Identify which cell holds the provided text, then report its (X, Y) central coordinate. 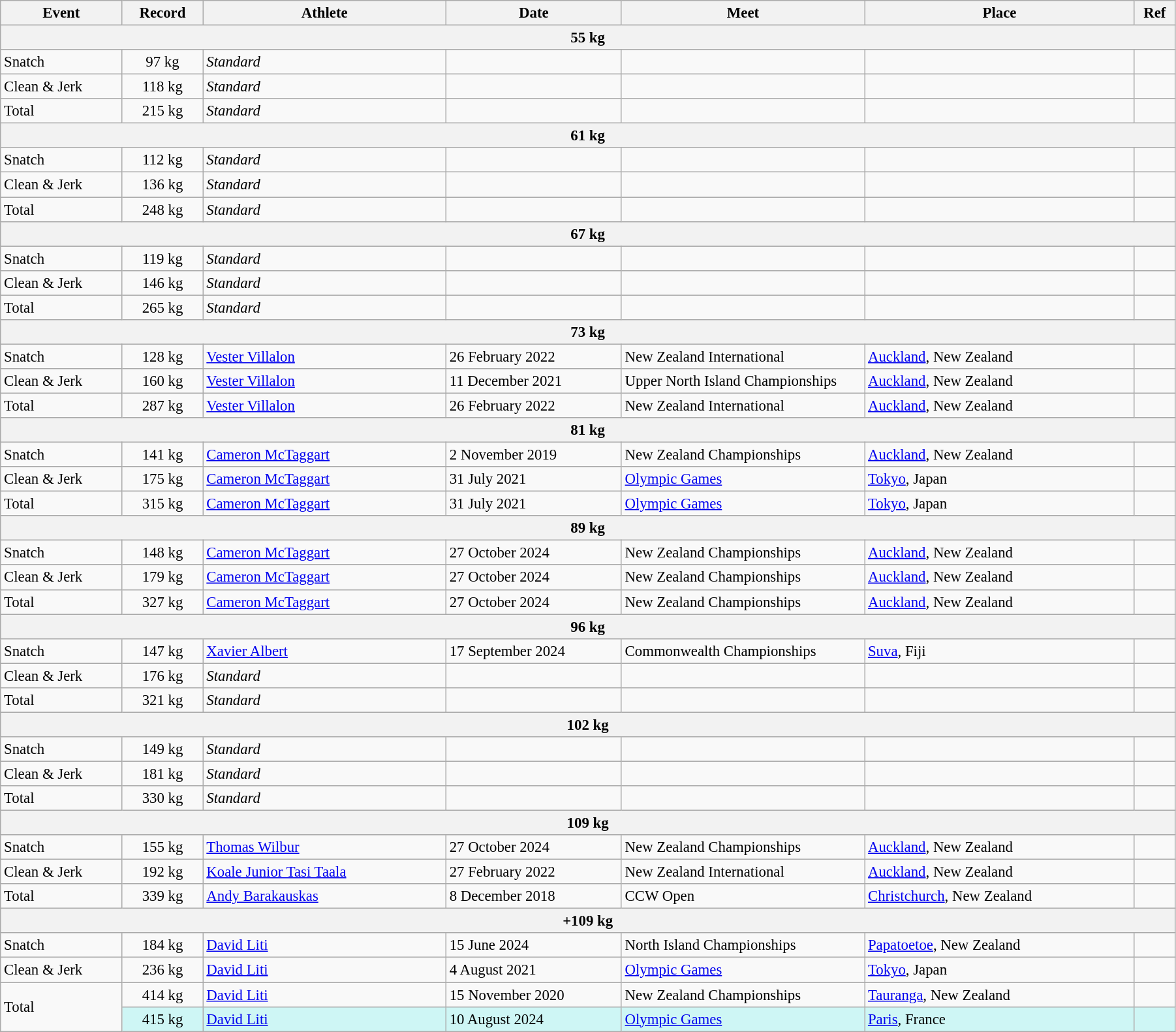
81 kg (588, 430)
Commonwealth Championships (743, 651)
Papatoetoe, New Zealand (1000, 946)
8 December 2018 (534, 896)
155 kg (162, 847)
Athlete (324, 13)
89 kg (588, 528)
265 kg (162, 307)
175 kg (162, 479)
112 kg (162, 160)
Tauranga, New Zealand (1000, 995)
Xavier Albert (324, 651)
Place (1000, 13)
61 kg (588, 136)
10 August 2024 (534, 1019)
11 December 2021 (534, 381)
414 kg (162, 995)
67 kg (588, 234)
119 kg (162, 258)
73 kg (588, 332)
Paris, France (1000, 1019)
192 kg (162, 872)
136 kg (162, 185)
+109 kg (588, 921)
55 kg (588, 38)
Upper North Island Championships (743, 381)
141 kg (162, 455)
248 kg (162, 210)
27 February 2022 (534, 872)
215 kg (162, 111)
Suva, Fiji (1000, 651)
Koale Junior Tasi Taala (324, 872)
Thomas Wilbur (324, 847)
149 kg (162, 749)
North Island Championships (743, 946)
146 kg (162, 283)
109 kg (588, 823)
17 September 2024 (534, 651)
160 kg (162, 381)
Meet (743, 13)
176 kg (162, 676)
339 kg (162, 896)
287 kg (162, 405)
327 kg (162, 602)
118 kg (162, 87)
15 June 2024 (534, 946)
Date (534, 13)
184 kg (162, 946)
321 kg (162, 700)
148 kg (162, 553)
4 August 2021 (534, 970)
Christchurch, New Zealand (1000, 896)
CCW Open (743, 896)
181 kg (162, 774)
Andy Barakauskas (324, 896)
128 kg (162, 356)
15 November 2020 (534, 995)
236 kg (162, 970)
102 kg (588, 725)
Record (162, 13)
147 kg (162, 651)
179 kg (162, 578)
2 November 2019 (534, 455)
330 kg (162, 798)
97 kg (162, 62)
315 kg (162, 504)
Ref (1154, 13)
415 kg (162, 1019)
Event (61, 13)
96 kg (588, 627)
